Scan for the cell matching the given text and deliver its [X, Y] coordinate at center. 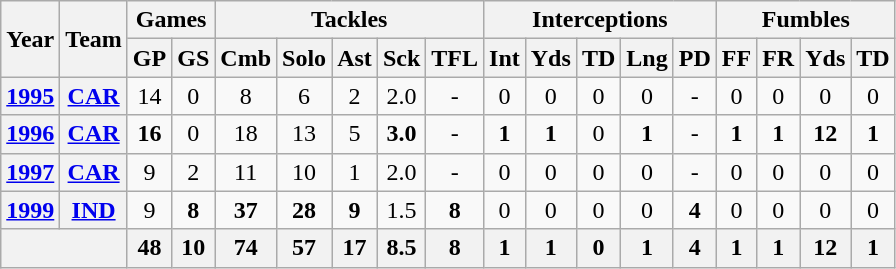
37 [246, 210]
3.0 [401, 134]
6 [304, 96]
Fumbles [806, 20]
Solo [304, 58]
16 [149, 134]
11 [246, 172]
Tackles [350, 20]
48 [149, 248]
FR [778, 58]
FF [736, 58]
GP [149, 58]
13 [304, 134]
Games [170, 20]
1996 [30, 134]
Ast [355, 58]
PD [694, 58]
1999 [30, 210]
TFL [455, 58]
GS [194, 58]
1.5 [401, 210]
Sck [401, 58]
1997 [30, 172]
74 [246, 248]
Interceptions [600, 20]
1995 [30, 96]
Team [94, 39]
57 [304, 248]
Cmb [246, 58]
Year [30, 39]
28 [304, 210]
8.5 [401, 248]
14 [149, 96]
Lng [647, 58]
5 [355, 134]
Int [505, 58]
17 [355, 248]
IND [94, 210]
18 [246, 134]
